Output the (x, y) coordinate of the center of the cell containing the given text.  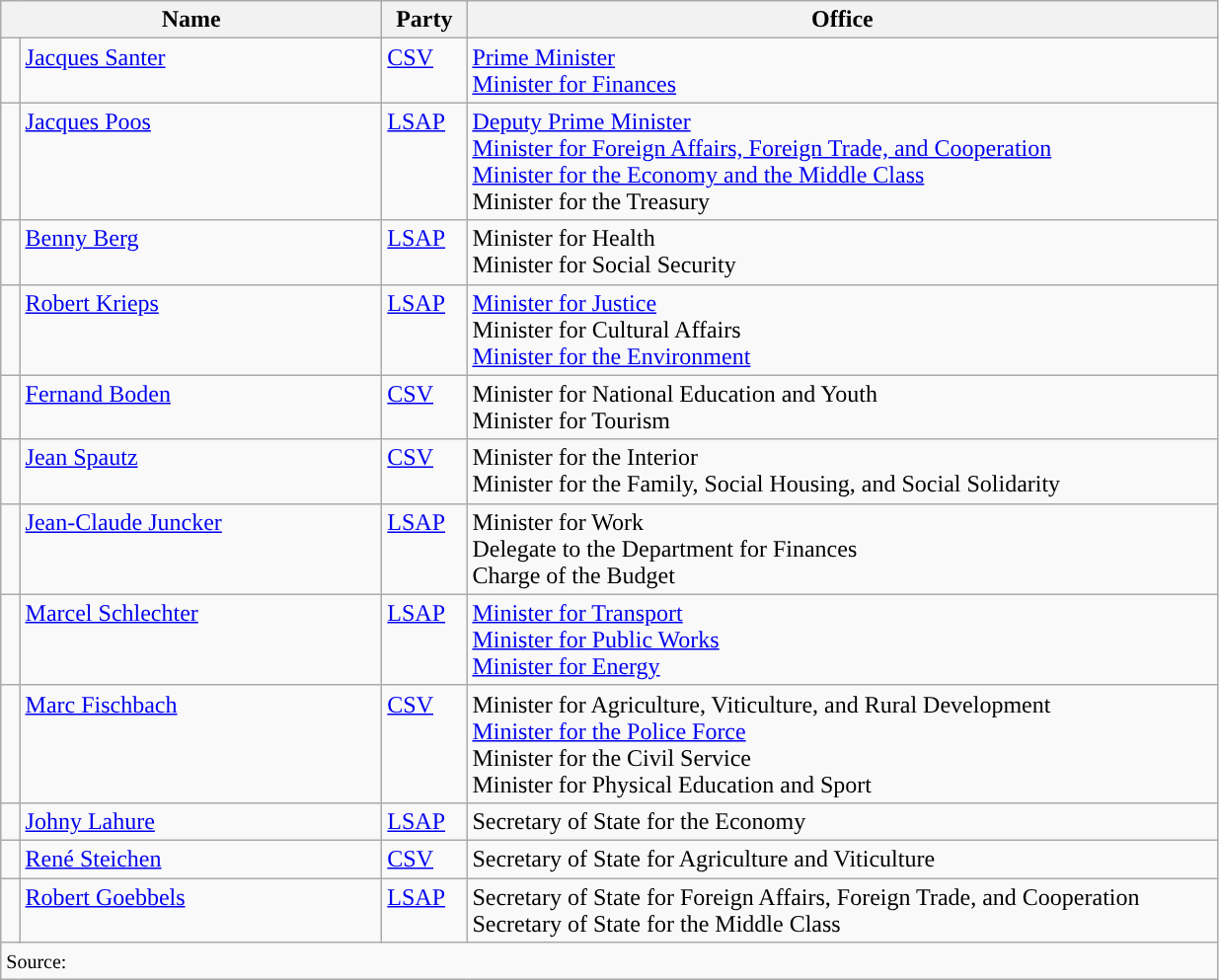
Source: (610, 961)
Prime Minister Minister for Finances (843, 71)
Fernand Boden (201, 407)
Johny Lahure (201, 821)
Minister for Transport Minister for Public Works Minister for Energy (843, 640)
Minister for Health Minister for Social Security (843, 253)
Marc Fischbach (201, 744)
Party (424, 20)
Benny Berg (201, 253)
René Steichen (201, 859)
Secretary of State for Foreign Affairs, Foreign Trade, and Cooperation Secretary of State for the Middle Class (843, 910)
Name (191, 20)
Marcel Schlechter (201, 640)
Minister for Work Delegate to the Department for Finances Charge of the Budget (843, 549)
Office (843, 20)
Robert Krieps (201, 330)
Jean Spautz (201, 472)
Jacques Poos (201, 162)
Secretary of State for Agriculture and Viticulture (843, 859)
Minister for Justice Minister for Cultural Affairs Minister for the Environment (843, 330)
Jean-Claude Juncker (201, 549)
Jacques Santer (201, 71)
Robert Goebbels (201, 910)
Secretary of State for the Economy (843, 821)
Minister for National Education and Youth Minister for Tourism (843, 407)
Minister for the Interior Minister for the Family, Social Housing, and Social Solidarity (843, 472)
